Scan for the cell matching the given text and deliver its (X, Y) coordinate at center. 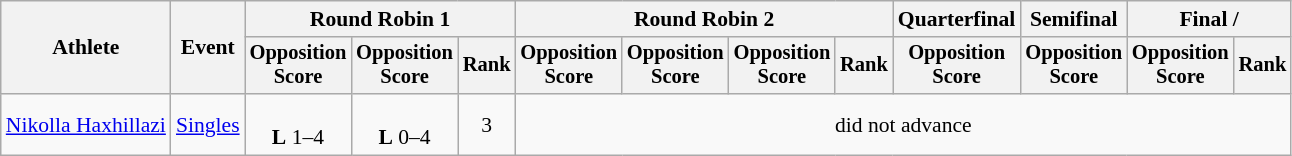
Event (208, 48)
L 0–4 (404, 124)
Round Robin 1 (380, 19)
Quarterfinal (957, 19)
Final / (1209, 19)
did not advance (903, 124)
Round Robin 2 (704, 19)
Semifinal (1074, 19)
Nikolla Haxhillazi (86, 124)
Athlete (86, 48)
3 (487, 124)
Singles (208, 124)
L 1–4 (298, 124)
